Find where the given text appears and provide that cell's center as [x, y] coordinate. 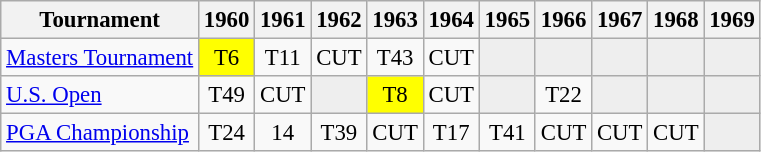
1969 [732, 20]
14 [283, 133]
T39 [339, 133]
T41 [507, 133]
1964 [451, 20]
1963 [395, 20]
Masters Tournament [100, 58]
T17 [451, 133]
T43 [395, 58]
T11 [283, 58]
PGA Championship [100, 133]
U.S. Open [100, 95]
T22 [563, 95]
T8 [395, 95]
1960 [227, 20]
T24 [227, 133]
1967 [620, 20]
Tournament [100, 20]
1965 [507, 20]
1961 [283, 20]
1966 [563, 20]
T6 [227, 58]
1962 [339, 20]
1968 [676, 20]
T49 [227, 95]
